Detect which cell encompasses the target text, then output its (X, Y) center coordinate. 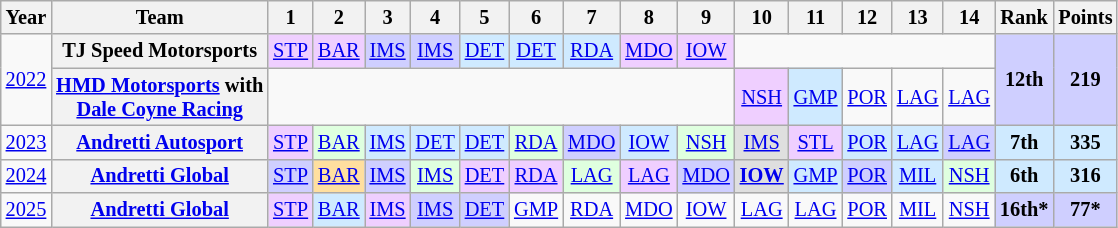
1 (290, 17)
10 (762, 17)
335 (1085, 142)
12th (1024, 80)
6 (536, 17)
219 (1085, 80)
7th (1024, 142)
13 (918, 17)
77* (1085, 210)
2025 (26, 210)
Year (26, 17)
Rank (1024, 17)
2 (339, 17)
2024 (26, 176)
TJ Speed Motorsports (160, 51)
Points (1085, 17)
16th* (1024, 210)
9 (706, 17)
5 (484, 17)
2022 (26, 80)
Team (160, 17)
3 (388, 17)
STL (816, 142)
14 (969, 17)
2023 (26, 142)
8 (648, 17)
6th (1024, 176)
4 (434, 17)
7 (592, 17)
Andretti Autosport (160, 142)
12 (866, 17)
316 (1085, 176)
HMD Motorsports withDale Coyne Racing (160, 97)
11 (816, 17)
